Return [x, y] of the center of cell containing provided text 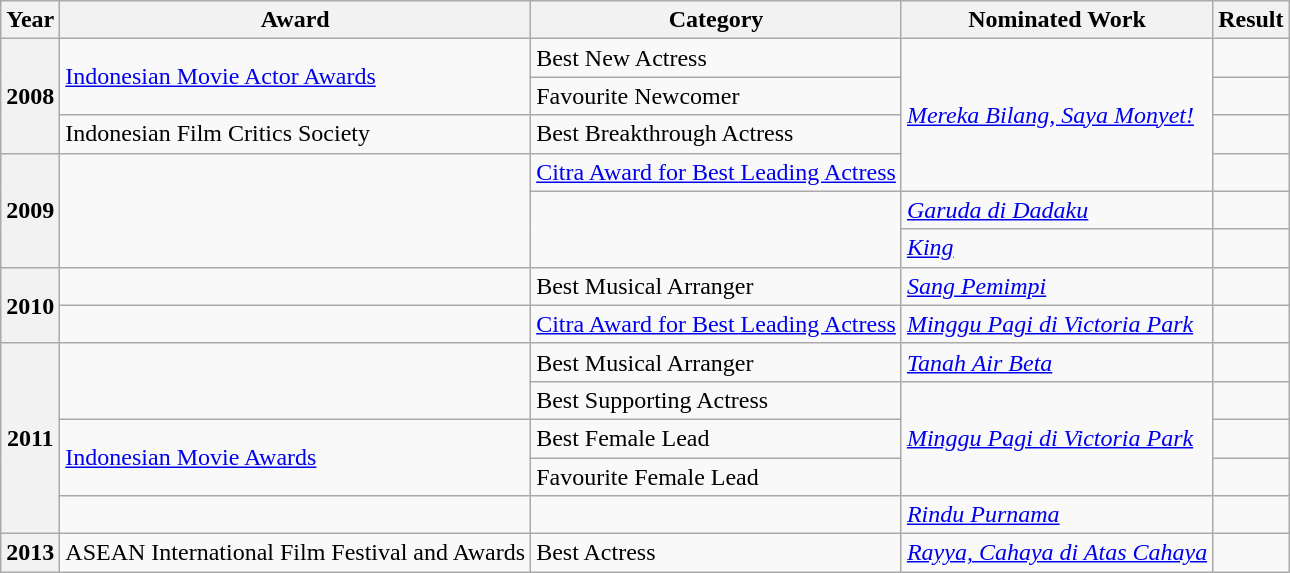
Nominated Work [1056, 20]
2008 [30, 96]
Indonesian Movie Actor Awards [296, 77]
Best Actress [716, 553]
Indonesian Movie Awards [296, 457]
Favourite Female Lead [716, 477]
Award [296, 20]
Garuda di Dadaku [1056, 210]
Best Breakthrough Actress [716, 134]
Category [716, 20]
Rayya, Cahaya di Atas Cahaya [1056, 553]
Indonesian Film Critics Society [296, 134]
Result [1251, 20]
2011 [30, 438]
Best Female Lead [716, 438]
Favourite Newcomer [716, 96]
2013 [30, 553]
Year [30, 20]
Rindu Purnama [1056, 515]
Sang Pemimpi [1056, 286]
Tanah Air Beta [1056, 362]
2010 [30, 305]
Best New Actress [716, 58]
2009 [30, 210]
Mereka Bilang, Saya Monyet! [1056, 115]
King [1056, 248]
ASEAN International Film Festival and Awards [296, 553]
Best Supporting Actress [716, 400]
